Locate the cell with the specified text and output its [x, y] center coordinate. 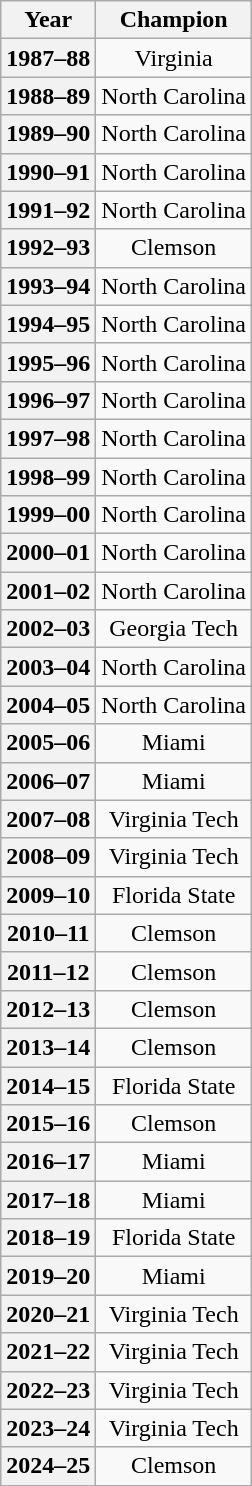
2003–04 [48, 667]
2019–20 [48, 1276]
1997–98 [48, 438]
2018–19 [48, 1238]
1989–90 [48, 134]
2017–18 [48, 1200]
2020–21 [48, 1314]
2012–13 [48, 1009]
2016–17 [48, 1162]
1996–97 [48, 400]
2008–09 [48, 857]
2001–02 [48, 591]
1993–94 [48, 286]
1999–00 [48, 515]
1995–96 [48, 362]
Georgia Tech [174, 629]
2013–14 [48, 1047]
1987–88 [48, 58]
1991–92 [48, 210]
1988–89 [48, 96]
2000–01 [48, 553]
2024–25 [48, 1466]
2002–03 [48, 629]
1998–99 [48, 477]
Year [48, 20]
2023–24 [48, 1428]
2022–23 [48, 1390]
2006–07 [48, 781]
1990–91 [48, 172]
2005–06 [48, 743]
2007–08 [48, 819]
2015–16 [48, 1124]
1994–95 [48, 324]
Champion [174, 20]
Virginia [174, 58]
2009–10 [48, 895]
2004–05 [48, 705]
2014–15 [48, 1085]
2011–12 [48, 971]
1992–93 [48, 248]
2010–11 [48, 933]
2021–22 [48, 1352]
